For the text-containing cell, return its midpoint in (x, y) coordinate format. 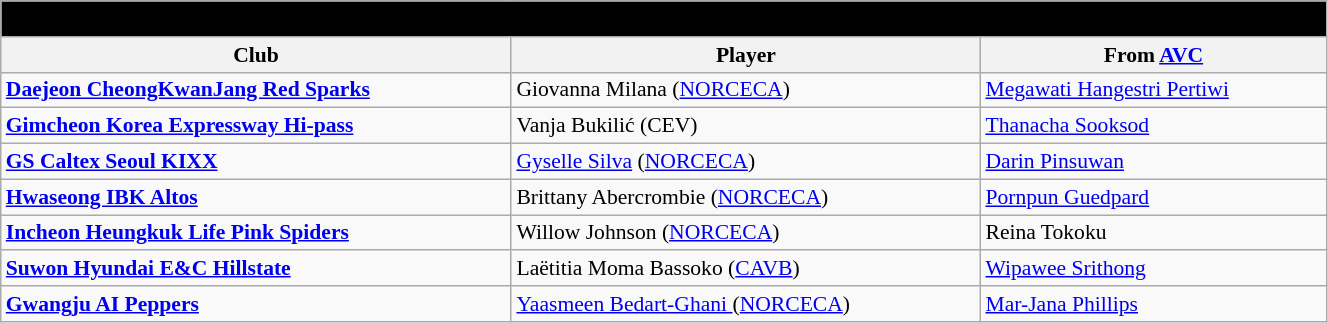
Daejeon CheongKwanJang Red Sparks (256, 90)
Reina Tokoku (1153, 233)
Laëtitia Moma Bassoko (CAVB) (746, 269)
Mar-Jana Phillips (1153, 304)
Gwangju AI Peppers (256, 304)
The list of 2023–24 V.League (South Korea) Women's Foreign Players (664, 19)
Giovanna Milana (NORCECA) (746, 90)
Wipawee Srithong (1153, 269)
Willow Johnson (NORCECA) (746, 233)
Incheon Heungkuk Life Pink Spiders (256, 233)
Darin Pinsuwan (1153, 162)
Gyselle Silva (NORCECA) (746, 162)
Player (746, 55)
Yaasmeen Bedart-Ghani (NORCECA) (746, 304)
Club (256, 55)
Gimcheon Korea Expressway Hi-pass (256, 126)
From AVC (1153, 55)
Thanacha Sooksod (1153, 126)
Vanja Bukilić (CEV) (746, 126)
Pornpun Guedpard (1153, 197)
GS Caltex Seoul KIXX (256, 162)
Brittany Abercrombie (NORCECA) (746, 197)
Hwaseong IBK Altos (256, 197)
Suwon Hyundai E&C Hillstate (256, 269)
Megawati Hangestri Pertiwi (1153, 90)
